Return [X, Y] of the center of cell containing provided text 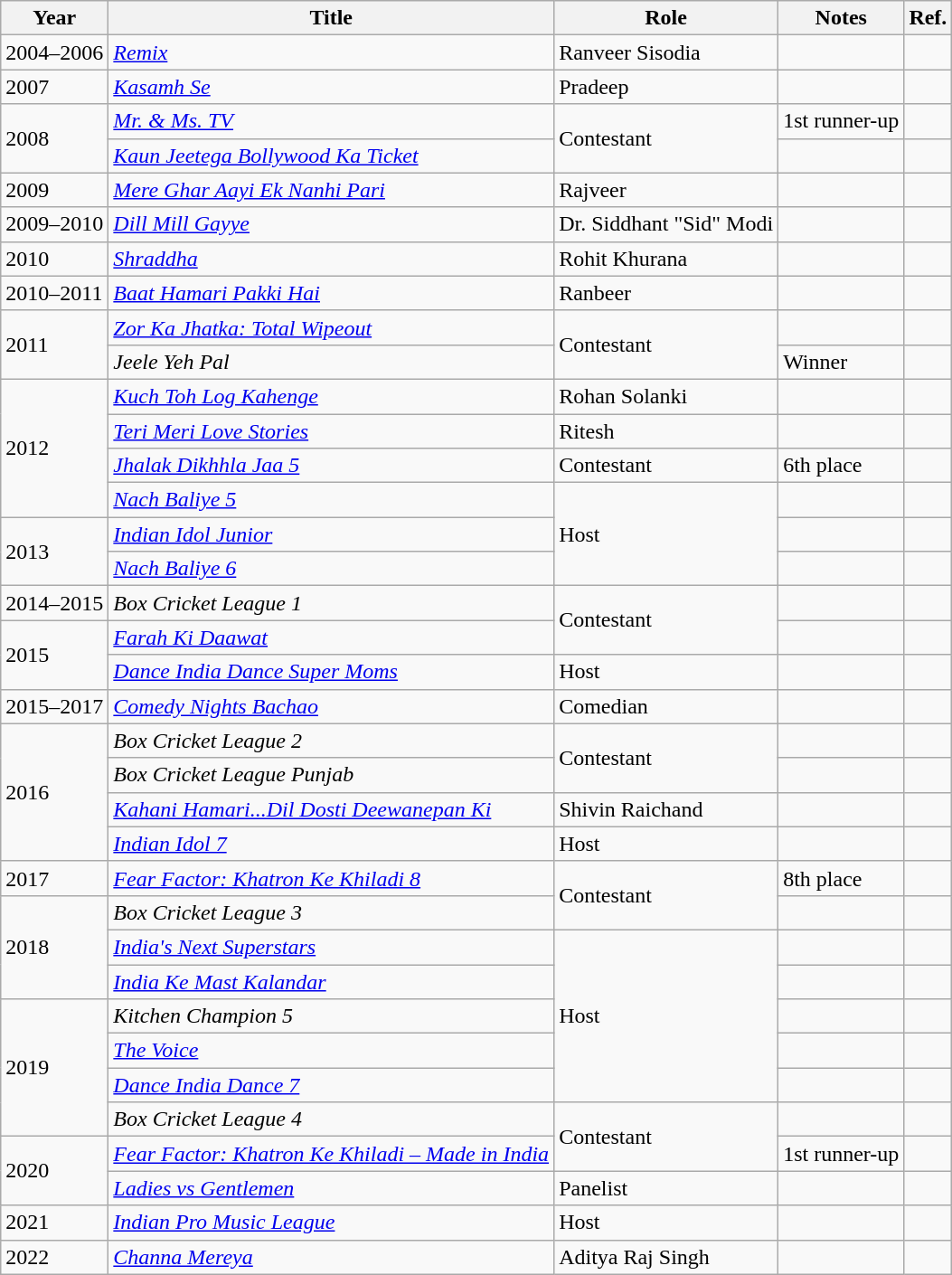
Dance India Dance Super Moms [331, 672]
Rajveer [666, 190]
Jeele Yeh Pal [331, 362]
2010–2011 [54, 293]
Box Cricket League 3 [331, 912]
Box Cricket League 1 [331, 603]
2009 [54, 190]
India Ke Mast Kalandar [331, 981]
Ladies vs Gentlemen [331, 1188]
Comedian [666, 706]
Kasamh Se [331, 87]
Farah Ki Daawat [331, 637]
2015 [54, 655]
Ref. [928, 18]
2010 [54, 259]
Rohit Khurana [666, 259]
Year [54, 18]
Comedy Nights Bachao [331, 706]
Kaun Jeetega Bollywood Ka Ticket [331, 156]
Dill Mill Gayye [331, 224]
2022 [54, 1257]
India's Next Superstars [331, 947]
Fear Factor: Khatron Ke Khiladi 8 [331, 878]
Mr. & Ms. TV [331, 121]
2004–2006 [54, 52]
Mere Ghar Aayi Ek Nanhi Pari [331, 190]
Ritesh [666, 431]
Kahani Hamari...Dil Dosti Deewanepan Ki [331, 809]
Title [331, 18]
2019 [54, 1068]
Winner [841, 362]
Kitchen Champion 5 [331, 1016]
Indian Pro Music League [331, 1223]
Box Cricket League 2 [331, 741]
Ranveer Sisodia [666, 52]
2013 [54, 552]
Fear Factor: Khatron Ke Khiladi – Made in India [331, 1154]
Shraddha [331, 259]
Panelist [666, 1188]
2009–2010 [54, 224]
2015–2017 [54, 706]
2020 [54, 1171]
8th place [841, 878]
Jhalak Dikhhla Jaa 5 [331, 466]
Box Cricket League 4 [331, 1119]
2008 [54, 138]
Remix [331, 52]
Box Cricket League Punjab [331, 775]
Shivin Raichand [666, 809]
2014–2015 [54, 603]
Nach Baliye 6 [331, 569]
2021 [54, 1223]
Dance India Dance 7 [331, 1085]
Indian Idol Junior [331, 534]
2011 [54, 345]
Kuch Toh Log Kahenge [331, 396]
Notes [841, 18]
Role [666, 18]
Baat Hamari Pakki Hai [331, 293]
2018 [54, 947]
Pradeep [666, 87]
2017 [54, 878]
6th place [841, 466]
Nach Baliye 5 [331, 500]
Zor Ka Jhatka: Total Wipeout [331, 327]
Channa Mereya [331, 1257]
Aditya Raj Singh [666, 1257]
2016 [54, 792]
Ranbeer [666, 293]
2007 [54, 87]
Indian Idol 7 [331, 844]
2012 [54, 448]
Teri Meri Love Stories [331, 431]
Dr. Siddhant "Sid" Modi [666, 224]
Rohan Solanki [666, 396]
The Voice [331, 1051]
